Scan for the cell matching the given text and deliver its (X, Y) coordinate at center. 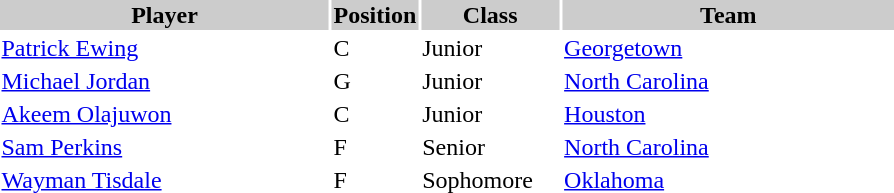
Patrick Ewing (164, 48)
Player (164, 15)
Team (728, 15)
Georgetown (728, 48)
Class (490, 15)
Senior (490, 147)
Position (375, 15)
Houston (728, 114)
F (375, 147)
Akeem Olajuwon (164, 114)
Michael Jordan (164, 81)
Sam Perkins (164, 147)
G (375, 81)
